Extract the (x, y) coordinate from the center of the cell holding the provided text.  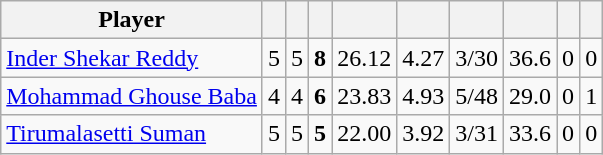
26.12 (364, 58)
Inder Shekar Reddy (132, 58)
23.83 (364, 96)
4.93 (424, 96)
5/48 (477, 96)
4.27 (424, 58)
Mohammad Ghouse Baba (132, 96)
1 (592, 96)
3.92 (424, 134)
22.00 (364, 134)
36.6 (530, 58)
3/30 (477, 58)
33.6 (530, 134)
29.0 (530, 96)
8 (320, 58)
Tirumalasetti Suman (132, 134)
6 (320, 96)
Player (132, 20)
3/31 (477, 134)
